Search for the cell housing the specified text and yield its [X, Y] center coordinate. 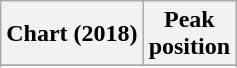
Chart (2018) [72, 34]
Peak position [189, 34]
